Pinpoint the cell where the given text exists, returning its (x, y) midpoint coordinate. 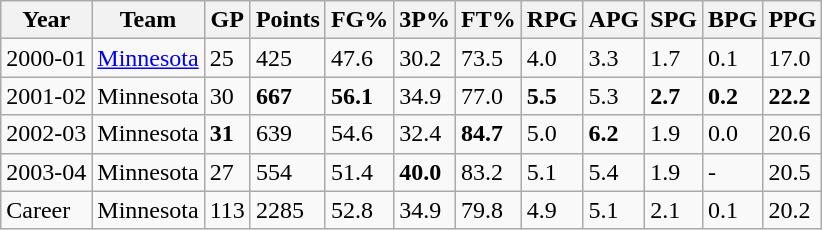
31 (227, 134)
5.5 (552, 96)
2002-03 (46, 134)
56.1 (359, 96)
554 (288, 172)
2003-04 (46, 172)
20.2 (792, 210)
77.0 (489, 96)
32.4 (425, 134)
4.9 (552, 210)
Career (46, 210)
APG (614, 20)
17.0 (792, 58)
47.6 (359, 58)
73.5 (489, 58)
PPG (792, 20)
2001-02 (46, 96)
5.4 (614, 172)
54.6 (359, 134)
20.6 (792, 134)
2285 (288, 210)
Points (288, 20)
FG% (359, 20)
79.8 (489, 210)
1.7 (674, 58)
25 (227, 58)
FT% (489, 20)
0.0 (733, 134)
5.0 (552, 134)
Year (46, 20)
- (733, 172)
639 (288, 134)
RPG (552, 20)
5.3 (614, 96)
30.2 (425, 58)
3P% (425, 20)
40.0 (425, 172)
425 (288, 58)
113 (227, 210)
GP (227, 20)
2.1 (674, 210)
2000-01 (46, 58)
6.2 (614, 134)
3.3 (614, 58)
0.2 (733, 96)
84.7 (489, 134)
27 (227, 172)
SPG (674, 20)
2.7 (674, 96)
667 (288, 96)
Team (148, 20)
22.2 (792, 96)
51.4 (359, 172)
BPG (733, 20)
52.8 (359, 210)
30 (227, 96)
4.0 (552, 58)
20.5 (792, 172)
83.2 (489, 172)
